Determine the (X, Y) coordinate at the center of the cell enclosing the given text.  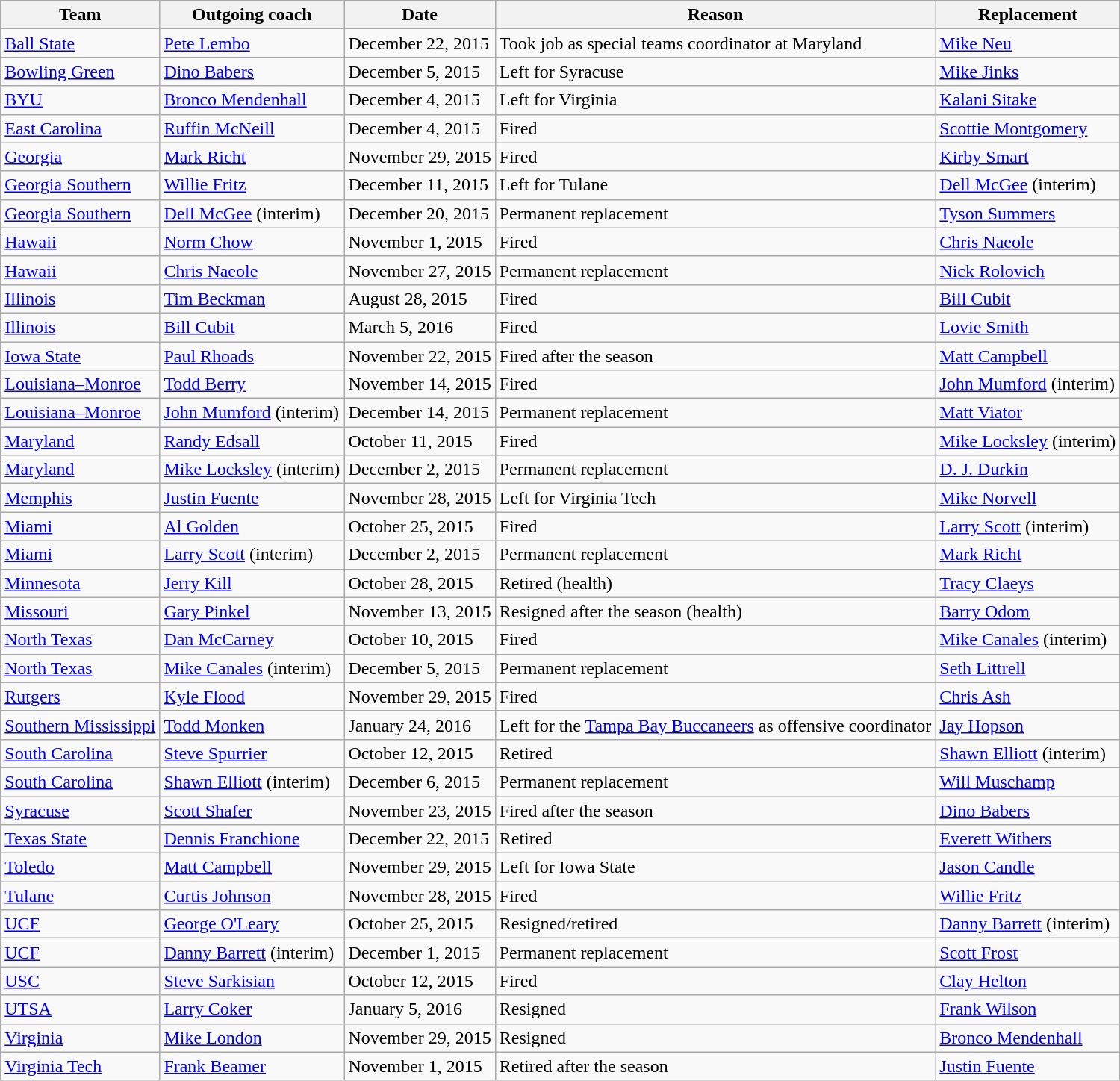
Virginia Tech (81, 1066)
Left for Syracuse (715, 72)
Resigned after the season (health) (715, 611)
Memphis (81, 498)
Bowling Green (81, 72)
November 27, 2015 (420, 270)
George O'Leary (252, 924)
Toledo (81, 867)
Kyle Flood (252, 697)
October 10, 2015 (420, 640)
Date (420, 15)
Barry Odom (1027, 611)
Mike Jinks (1027, 72)
Mike Norvell (1027, 498)
USC (81, 981)
December 1, 2015 (420, 953)
November 22, 2015 (420, 356)
Steve Spurrier (252, 753)
Todd Berry (252, 384)
Virginia (81, 1038)
Retired (health) (715, 583)
Left for the Tampa Bay Buccaneers as offensive coordinator (715, 725)
December 14, 2015 (420, 413)
Scottie Montgomery (1027, 128)
Mike Neu (1027, 43)
Everett Withers (1027, 839)
Will Muschamp (1027, 782)
Scott Frost (1027, 953)
Seth Littrell (1027, 668)
January 24, 2016 (420, 725)
November 13, 2015 (420, 611)
Outgoing coach (252, 15)
October 28, 2015 (420, 583)
Left for Tulane (715, 185)
Gary Pinkel (252, 611)
Matt Viator (1027, 413)
Chris Ash (1027, 697)
Jerry Kill (252, 583)
Texas State (81, 839)
Jason Candle (1027, 867)
Pete Lembo (252, 43)
Todd Monken (252, 725)
Rutgers (81, 697)
Iowa State (81, 356)
Team (81, 15)
Replacement (1027, 15)
November 14, 2015 (420, 384)
Dennis Franchione (252, 839)
October 11, 2015 (420, 441)
Syracuse (81, 810)
Nick Rolovich (1027, 270)
Ruffin McNeill (252, 128)
Left for Virginia (715, 100)
Curtis Johnson (252, 896)
December 20, 2015 (420, 214)
Resigned/retired (715, 924)
Clay Helton (1027, 981)
Tracy Claeys (1027, 583)
Missouri (81, 611)
August 28, 2015 (420, 299)
Kirby Smart (1027, 157)
Larry Coker (252, 1009)
Georgia (81, 157)
Lovie Smith (1027, 327)
Norm Chow (252, 242)
Scott Shafer (252, 810)
December 11, 2015 (420, 185)
Paul Rhoads (252, 356)
UTSA (81, 1009)
January 5, 2016 (420, 1009)
December 6, 2015 (420, 782)
Kalani Sitake (1027, 100)
Tulane (81, 896)
BYU (81, 100)
Randy Edsall (252, 441)
Frank Wilson (1027, 1009)
East Carolina (81, 128)
Steve Sarkisian (252, 981)
Tim Beckman (252, 299)
Took job as special teams coordinator at Maryland (715, 43)
Tyson Summers (1027, 214)
Minnesota (81, 583)
Retired after the season (715, 1066)
Left for Virginia Tech (715, 498)
March 5, 2016 (420, 327)
Mike London (252, 1038)
Frank Beamer (252, 1066)
Dan McCarney (252, 640)
D. J. Durkin (1027, 470)
Left for Iowa State (715, 867)
Ball State (81, 43)
Reason (715, 15)
Jay Hopson (1027, 725)
Southern Mississippi (81, 725)
Al Golden (252, 526)
November 23, 2015 (420, 810)
